Return the [X, Y] coordinate for the center point of the cell that contains the specified text.  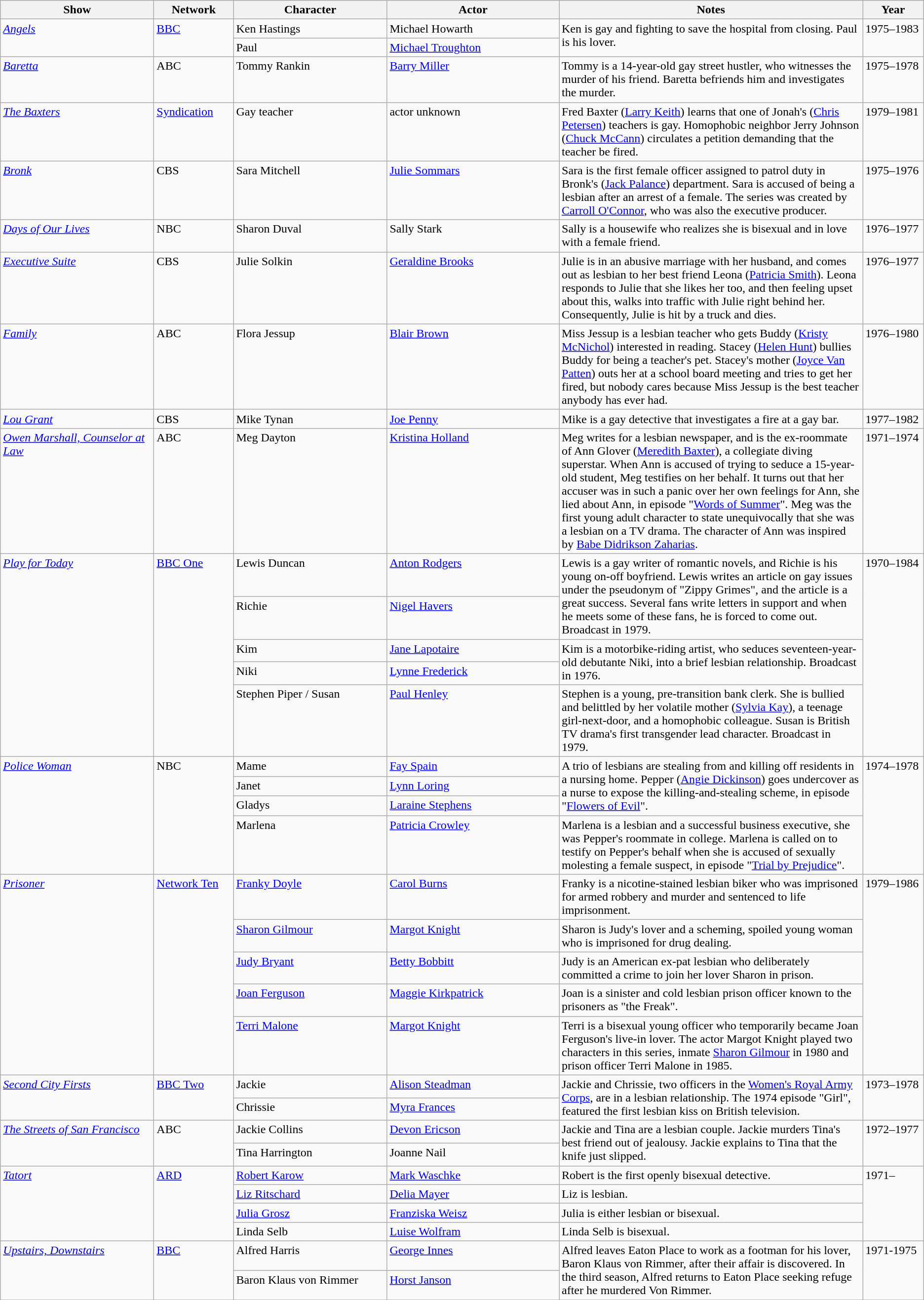
Year [893, 10]
Tina Harrington [310, 1154]
Michael Howarth [473, 29]
1972–1977 [893, 1143]
Franziska Weisz [473, 1213]
Jackie Collins [310, 1132]
Angels [77, 38]
1975–1983 [893, 38]
Executive Suite [77, 288]
Sally Stark [473, 236]
Character [310, 10]
Ken is gay and fighting to save the hospital from closing. Paul is his lover. [711, 38]
The Baxters [77, 131]
Joan is a sinister and cold lesbian prison officer known to the prisoners as "the Freak". [711, 1000]
1971– [893, 1203]
Tatort [77, 1203]
Paul [310, 47]
Betty Bobbitt [473, 968]
Blair Brown [473, 366]
Jane Lapotaire [473, 650]
Upstairs, Downstairs [77, 1270]
BBC One [193, 655]
Marlena [310, 845]
Delia Mayer [473, 1194]
Luise Wolfram [473, 1231]
Days of Our Lives [77, 236]
Kim is a motorbike-riding artist, who seduces seventeen-year-old debutante Niki, into a brief lesbian relationship. Broadcast in 1976. [711, 662]
1971-1975 [893, 1270]
Ken Hastings [310, 29]
Lynn Loring [473, 786]
Robert Karow [310, 1175]
Nigel Havers [473, 618]
Barry Miller [473, 79]
1975–1978 [893, 79]
George Innes [473, 1256]
Prisoner [77, 975]
Chrissie [310, 1109]
Julia is either lesbian or bisexual. [711, 1213]
Show [77, 10]
1976–1980 [893, 366]
Police Woman [77, 816]
Notes [711, 10]
Syndication [193, 131]
Mark Waschke [473, 1175]
Gladys [310, 806]
Kim [310, 650]
BBC Two [193, 1098]
Second City Firsts [77, 1098]
Baretta [77, 79]
ARD [193, 1203]
The Streets of San Francisco [77, 1143]
Liz is lesbian. [711, 1194]
Terri Malone [310, 1046]
Liz Ritschard [310, 1194]
Stephen Piper / Susan [310, 721]
Baron Klaus von Rimmer [310, 1285]
Alison Steadman [473, 1086]
Jackie and Tina are a lesbian couple. Jackie murders Tina's best friend out of jealousy. Jackie explains to Tina that the knife just slipped. [711, 1143]
Mike Tynan [310, 419]
Sharon Gilmour [310, 936]
Mame [310, 767]
Joanne Nail [473, 1154]
Fay Spain [473, 767]
Sharon is Judy's lover and a scheming, spoiled young woman who is imprisoned for drug dealing. [711, 936]
Carol Burns [473, 897]
1970–1984 [893, 655]
Linda Selb [310, 1231]
1973–1978 [893, 1098]
Niki [310, 673]
Lewis Duncan [310, 575]
Robert is the first openly bisexual detective. [711, 1175]
1977–1982 [893, 419]
Paul Henley [473, 721]
Linda Selb is bisexual. [711, 1231]
1974–1978 [893, 816]
Owen Marshall, Counselor at Law [77, 491]
Flora Jessup [310, 366]
Actor [473, 10]
Play for Today [77, 655]
1971–1974 [893, 491]
Laraine Stephens [473, 806]
Sharon Duval [310, 236]
Meg Dayton [310, 491]
Franky Doyle [310, 897]
Geraldine Brooks [473, 288]
Patricia Crowley [473, 845]
Judy Bryant [310, 968]
Richie [310, 618]
1979–1986 [893, 975]
Julie Solkin [310, 288]
Network Ten [193, 975]
Gay teacher [310, 131]
Network [193, 10]
Devon Ericson [473, 1132]
Joe Penny [473, 419]
Joan Ferguson [310, 1000]
Maggie Kirkpatrick [473, 1000]
actor unknown [473, 131]
1975–1976 [893, 191]
Jackie [310, 1086]
Janet [310, 786]
Sara Mitchell [310, 191]
Bronk [77, 191]
Kristina Holland [473, 491]
Myra Frances [473, 1109]
Franky is a nicotine-stained lesbian biker who was imprisoned for armed robbery and murder and sentenced to life imprisonment. [711, 897]
1979–1981 [893, 131]
Lynne Frederick [473, 673]
Julia Grosz [310, 1213]
Michael Troughton [473, 47]
Sally is a housewife who realizes she is bisexual and in love with a female friend. [711, 236]
Lou Grant [77, 419]
Anton Rodgers [473, 575]
Judy is an American ex-pat lesbian who deliberately committed a crime to join her lover Sharon in prison. [711, 968]
Tommy Rankin [310, 79]
Horst Janson [473, 1285]
Alfred Harris [310, 1256]
Mike is a gay detective that investigates a fire at a gay bar. [711, 419]
Julie Sommars [473, 191]
Tommy is a 14-year-old gay street hustler, who witnesses the murder of his friend. Baretta befriends him and investigates the murder. [711, 79]
Family [77, 366]
